Determine the [X, Y] coordinate at the center of the cell enclosing the given text.  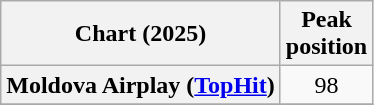
Chart (2025) [141, 34]
98 [326, 85]
Peakposition [326, 34]
Moldova Airplay (TopHit) [141, 85]
